Scan for the cell matching the given text and deliver its [X, Y] coordinate at center. 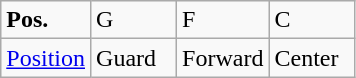
Position [46, 58]
Forward [223, 58]
Pos. [46, 20]
C [312, 20]
G [134, 20]
F [223, 20]
Guard [134, 58]
Center [312, 58]
